Locate the cell with the specified text and output its (X, Y) center coordinate. 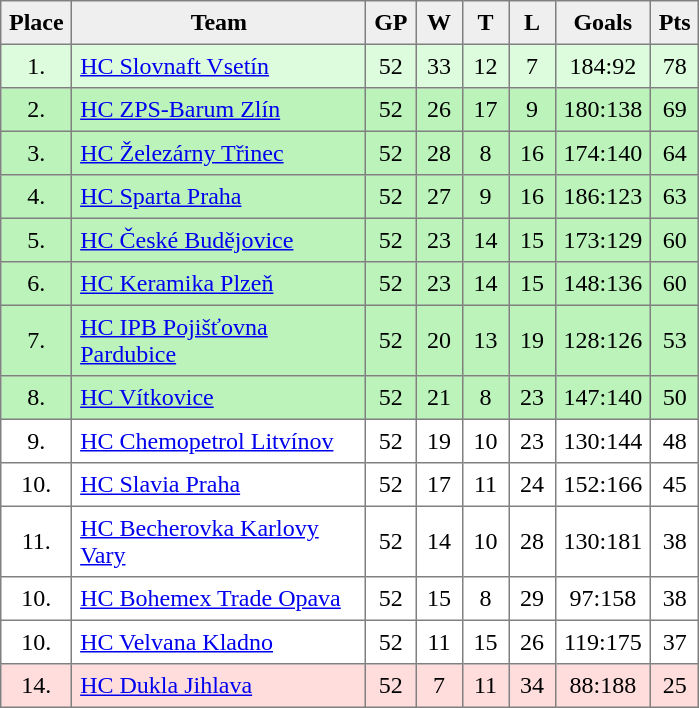
9. (36, 441)
HC ZPS-Barum Zlín (219, 110)
4. (36, 197)
HC Železárny Třinec (219, 153)
63 (674, 197)
HC Bohemex Trade Opava (219, 599)
7. (36, 340)
78 (674, 66)
HC Slavia Praha (219, 485)
20 (439, 340)
173:129 (602, 240)
HC Becherovka Karlovy Vary (219, 541)
2. (36, 110)
174:140 (602, 153)
21 (439, 398)
34 (532, 686)
T (485, 23)
Pts (674, 23)
12 (485, 66)
45 (674, 485)
HC Sparta Praha (219, 197)
W (439, 23)
119:175 (602, 642)
1. (36, 66)
HC Vítkovice (219, 398)
50 (674, 398)
33 (439, 66)
8. (36, 398)
130:144 (602, 441)
Goals (602, 23)
GP (391, 23)
148:136 (602, 284)
Team (219, 23)
HC Keramika Plzeň (219, 284)
HC Dukla Jihlava (219, 686)
29 (532, 599)
27 (439, 197)
HC IPB Pojišťovna Pardubice (219, 340)
5. (36, 240)
152:166 (602, 485)
64 (674, 153)
11. (36, 541)
184:92 (602, 66)
HC Slovnaft Vsetín (219, 66)
130:181 (602, 541)
37 (674, 642)
128:126 (602, 340)
HC České Budějovice (219, 240)
25 (674, 686)
HC Chemopetrol Litvínov (219, 441)
97:158 (602, 599)
24 (532, 485)
13 (485, 340)
88:188 (602, 686)
3. (36, 153)
HC Velvana Kladno (219, 642)
69 (674, 110)
6. (36, 284)
14. (36, 686)
48 (674, 441)
53 (674, 340)
Place (36, 23)
186:123 (602, 197)
L (532, 23)
180:138 (602, 110)
147:140 (602, 398)
